Search for the cell housing the specified text and yield its [x, y] center coordinate. 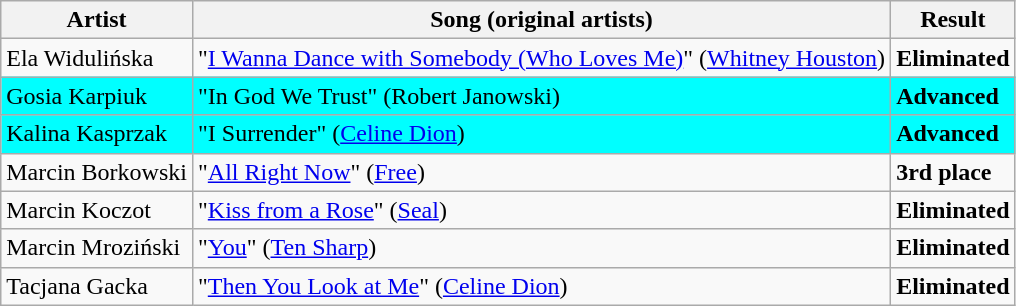
"Then You Look at Me" (Celine Dion) [541, 286]
3rd place [953, 172]
Song (original artists) [541, 20]
Marcin Mroziński [97, 248]
Ela Widulińska [97, 58]
"All Right Now" (Free) [541, 172]
Artist [97, 20]
"You" (Ten Sharp) [541, 248]
"Kiss from a Rose" (Seal) [541, 210]
"In God We Trust" (Robert Janowski) [541, 96]
"I Surrender" (Celine Dion) [541, 134]
"I Wanna Dance with Somebody (Who Loves Me)" (Whitney Houston) [541, 58]
Marcin Koczot [97, 210]
Gosia Karpiuk [97, 96]
Result [953, 20]
Tacjana Gacka [97, 286]
Kalina Kasprzak [97, 134]
Marcin Borkowski [97, 172]
